Find where the given text appears and provide that cell's center as (X, Y) coordinate. 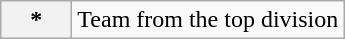
Team from the top division (208, 20)
* (36, 20)
